Return the (X, Y) coordinate for the center point of the cell that contains the specified text.  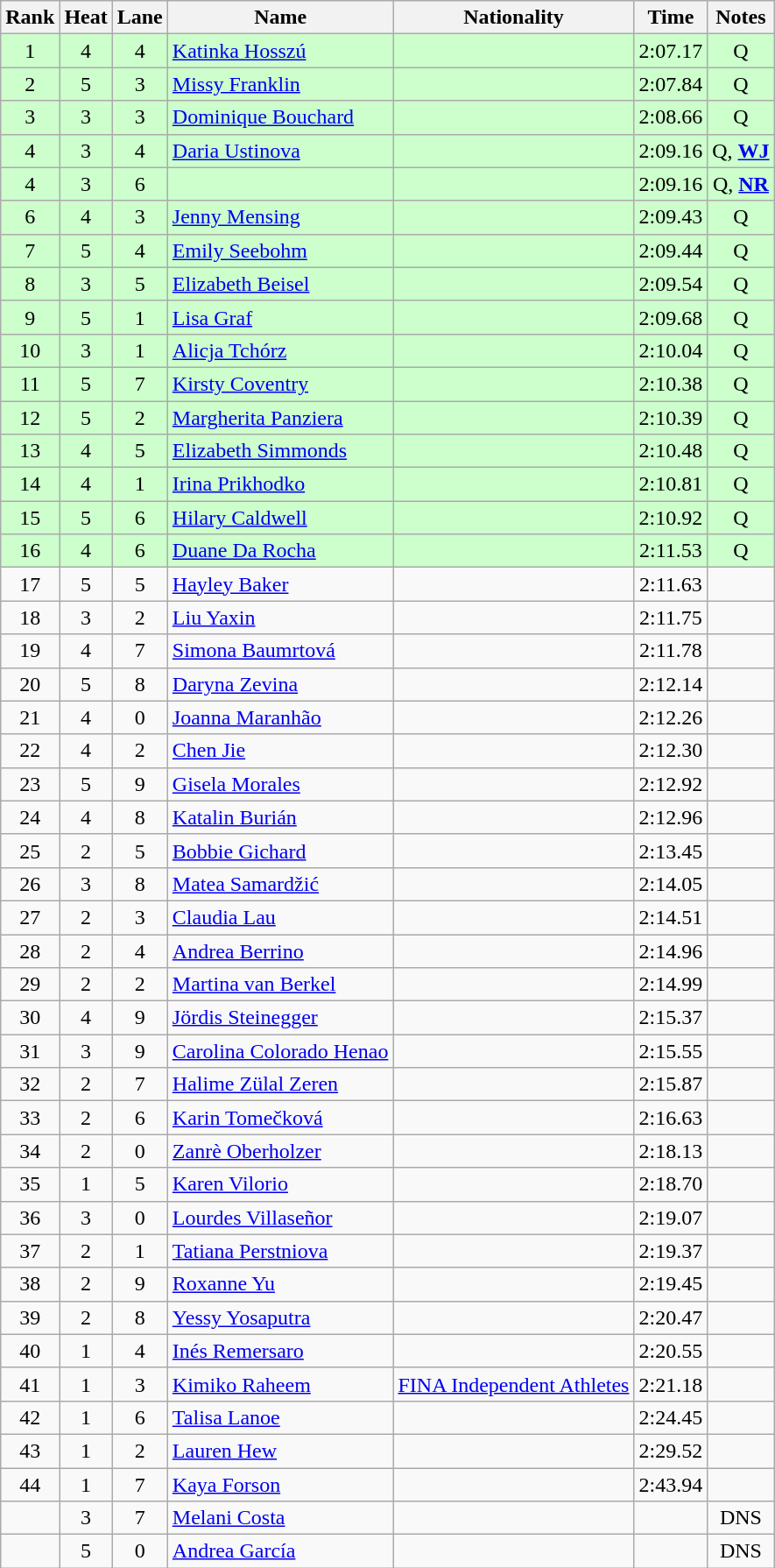
Elizabeth Beisel (280, 284)
Martina van Berkel (280, 985)
2:14.05 (671, 884)
Katinka Hosszú (280, 51)
Matea Samardžić (280, 884)
Inés Remersaro (280, 1351)
25 (30, 851)
2:15.37 (671, 1018)
35 (30, 1184)
2:12.30 (671, 751)
37 (30, 1251)
Andrea García (280, 1551)
15 (30, 518)
Time (671, 18)
2:08.66 (671, 117)
2:10.48 (671, 451)
28 (30, 950)
Roxanne Yu (280, 1284)
2:24.45 (671, 1417)
32 (30, 1084)
2:11.78 (671, 651)
2:12.96 (671, 817)
Lisa Graf (280, 317)
Karin Tomečková (280, 1118)
21 (30, 717)
Missy Franklin (280, 84)
39 (30, 1317)
Notes (741, 18)
2:10.39 (671, 418)
22 (30, 751)
Lauren Hew (280, 1451)
29 (30, 985)
FINA Independent Athletes (513, 1384)
Claudia Lau (280, 917)
27 (30, 917)
2:09.68 (671, 317)
43 (30, 1451)
Hilary Caldwell (280, 518)
2:10.92 (671, 518)
2:13.45 (671, 851)
44 (30, 1485)
2:10.04 (671, 350)
36 (30, 1218)
Carolina Colorado Henao (280, 1051)
2:15.55 (671, 1051)
Emily Seebohm (280, 251)
2:19.37 (671, 1251)
2:14.51 (671, 917)
2:18.13 (671, 1151)
42 (30, 1417)
Jenny Mensing (280, 217)
2:19.07 (671, 1218)
Simona Baumrtová (280, 651)
Halime Zülal Zeren (280, 1084)
10 (30, 350)
41 (30, 1384)
2:09.43 (671, 217)
Kirsty Coventry (280, 384)
2:20.55 (671, 1351)
Daryna Zevina (280, 684)
2:19.45 (671, 1284)
Nationality (513, 18)
2:12.14 (671, 684)
Bobbie Gichard (280, 851)
Name (280, 18)
Talisa Lanoe (280, 1417)
Lane (140, 18)
2:10.38 (671, 384)
Lourdes Villaseñor (280, 1218)
17 (30, 584)
2:12.26 (671, 717)
2:09.44 (671, 251)
20 (30, 684)
Yessy Yosaputra (280, 1317)
2:43.94 (671, 1485)
Elizabeth Simmonds (280, 451)
2:10.81 (671, 484)
Zanrè Oberholzer (280, 1151)
16 (30, 551)
24 (30, 817)
26 (30, 884)
2:11.63 (671, 584)
Margherita Panziera (280, 418)
Q, WJ (741, 151)
2:20.47 (671, 1317)
2:18.70 (671, 1184)
2:07.17 (671, 51)
30 (30, 1018)
Alicja Tchórz (280, 350)
33 (30, 1118)
Rank (30, 18)
Duane Da Rocha (280, 551)
2:12.92 (671, 784)
Q, NR (741, 184)
2:11.75 (671, 618)
2:15.87 (671, 1084)
2:11.53 (671, 551)
19 (30, 651)
Tatiana Perstniova (280, 1251)
Irina Prikhodko (280, 484)
18 (30, 618)
13 (30, 451)
Joanna Maranhão (280, 717)
40 (30, 1351)
2:07.84 (671, 84)
34 (30, 1151)
Jördis Steinegger (280, 1018)
2:09.54 (671, 284)
Daria Ustinova (280, 151)
Kimiko Raheem (280, 1384)
Karen Vilorio (280, 1184)
Andrea Berrino (280, 950)
Liu Yaxin (280, 618)
2:16.63 (671, 1118)
Heat (86, 18)
2:29.52 (671, 1451)
38 (30, 1284)
Gisela Morales (280, 784)
Kaya Forson (280, 1485)
23 (30, 784)
Dominique Bouchard (280, 117)
31 (30, 1051)
Hayley Baker (280, 584)
Chen Jie (280, 751)
11 (30, 384)
14 (30, 484)
2:21.18 (671, 1384)
Melani Costa (280, 1518)
12 (30, 418)
2:14.99 (671, 985)
Katalin Burián (280, 817)
2:14.96 (671, 950)
